Return the (x, y) coordinate for the center point of the cell that contains the specified text.  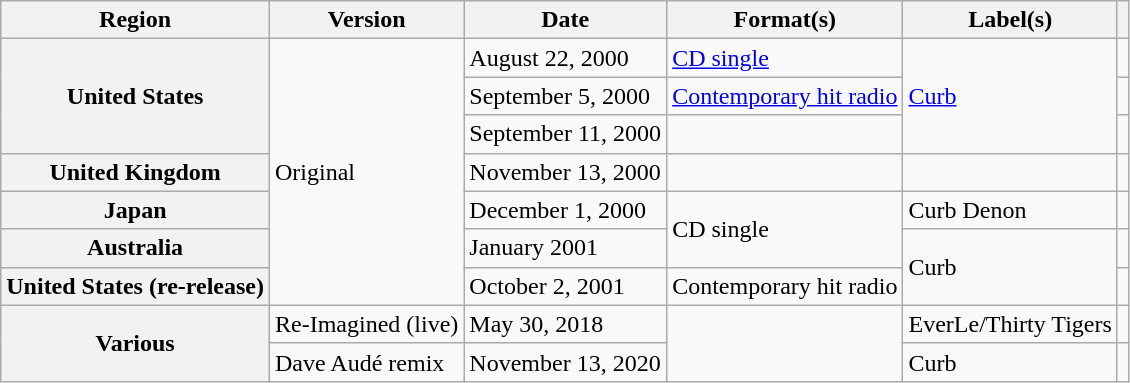
Original (367, 172)
United States (136, 96)
Format(s) (785, 20)
United States (re-release) (136, 286)
EverLe/Thirty Tigers (1010, 324)
United Kingdom (136, 172)
October 2, 2001 (566, 286)
Australia (136, 248)
Curb Denon (1010, 210)
Dave Audé remix (367, 362)
Re-Imagined (live) (367, 324)
August 22, 2000 (566, 58)
Region (136, 20)
Various (136, 343)
Label(s) (1010, 20)
May 30, 2018 (566, 324)
September 11, 2000 (566, 134)
Version (367, 20)
January 2001 (566, 248)
December 1, 2000 (566, 210)
November 13, 2020 (566, 362)
Date (566, 20)
September 5, 2000 (566, 96)
November 13, 2000 (566, 172)
Japan (136, 210)
